Determine the [X, Y] coordinate at the center of the cell enclosing the given text.  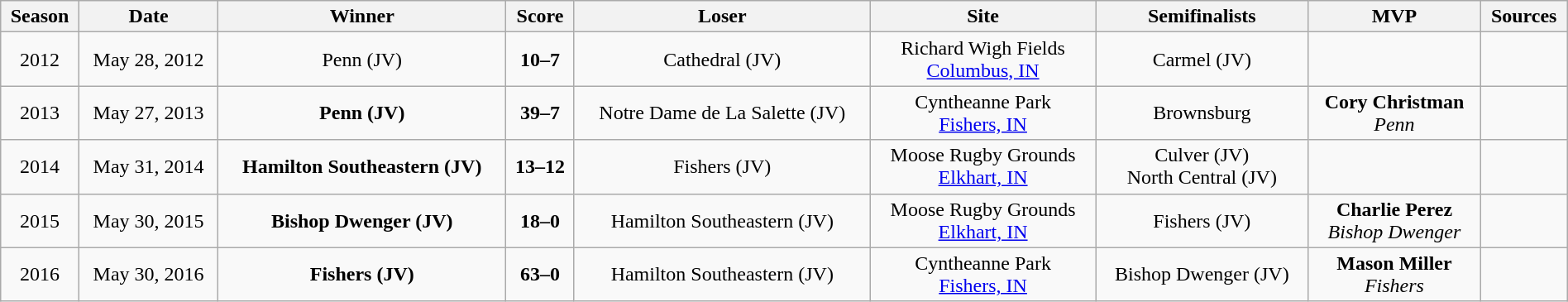
2015 [40, 220]
Richard Wigh FieldsColumbus, IN [982, 60]
2014 [40, 167]
MVP [1394, 17]
Score [540, 17]
Winner [362, 17]
Culver (JV)North Central (JV) [1202, 167]
Sources [1523, 17]
2013 [40, 113]
2016 [40, 275]
Charlie PerezBishop Dwenger [1394, 220]
May 27, 2013 [149, 113]
Season [40, 17]
Notre Dame de La Salette (JV) [722, 113]
Loser [722, 17]
Site [982, 17]
10–7 [540, 60]
Date [149, 17]
Brownsburg [1202, 113]
2012 [40, 60]
Cory ChristmanPenn [1394, 113]
May 30, 2016 [149, 275]
63–0 [540, 275]
May 31, 2014 [149, 167]
Semifinalists [1202, 17]
Cathedral (JV) [722, 60]
May 30, 2015 [149, 220]
May 28, 2012 [149, 60]
Carmel (JV) [1202, 60]
18–0 [540, 220]
13–12 [540, 167]
Mason MillerFishers [1394, 275]
39–7 [540, 113]
